Return (X, Y) of the center of cell containing provided text 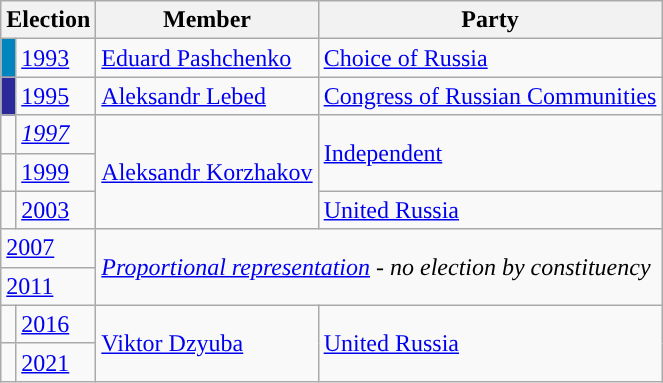
1999 (56, 172)
Choice of Russia (490, 58)
Viktor Dzyuba (207, 343)
Member (207, 20)
1997 (56, 134)
Proportional representation - no election by constituency (379, 267)
Aleksandr Korzhakov (207, 172)
2016 (56, 324)
2007 (48, 248)
Independent (490, 153)
Congress of Russian Communities (490, 96)
1993 (56, 58)
Party (490, 20)
2011 (48, 286)
Aleksandr Lebed (207, 96)
Eduard Pashchenko (207, 58)
1995 (56, 96)
Election (48, 20)
2021 (56, 362)
2003 (56, 210)
